Return [x, y] of the center of cell containing provided text 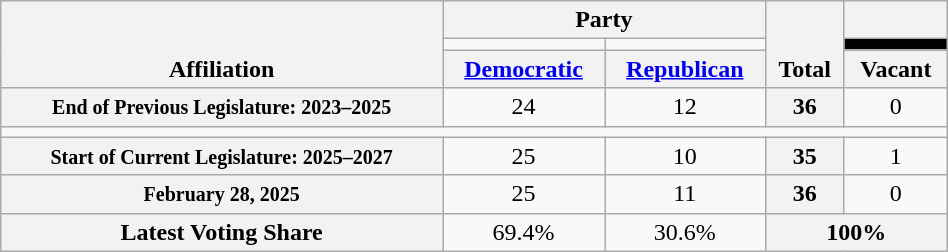
30.6% [685, 232]
Republican [685, 69]
24 [524, 107]
35 [804, 156]
Latest Voting Share [222, 232]
Start of Current Legislature: 2025–2027 [222, 156]
69.4% [524, 232]
11 [685, 194]
Vacant [896, 69]
February 28, 2025 [222, 194]
100% [856, 232]
1 [896, 156]
End of Previous Legislature: 2023–2025 [222, 107]
12 [685, 107]
10 [685, 156]
Democratic [524, 69]
Total [804, 44]
Party [604, 20]
Affiliation [222, 44]
